For the text-containing cell, return its midpoint in [X, Y] coordinate format. 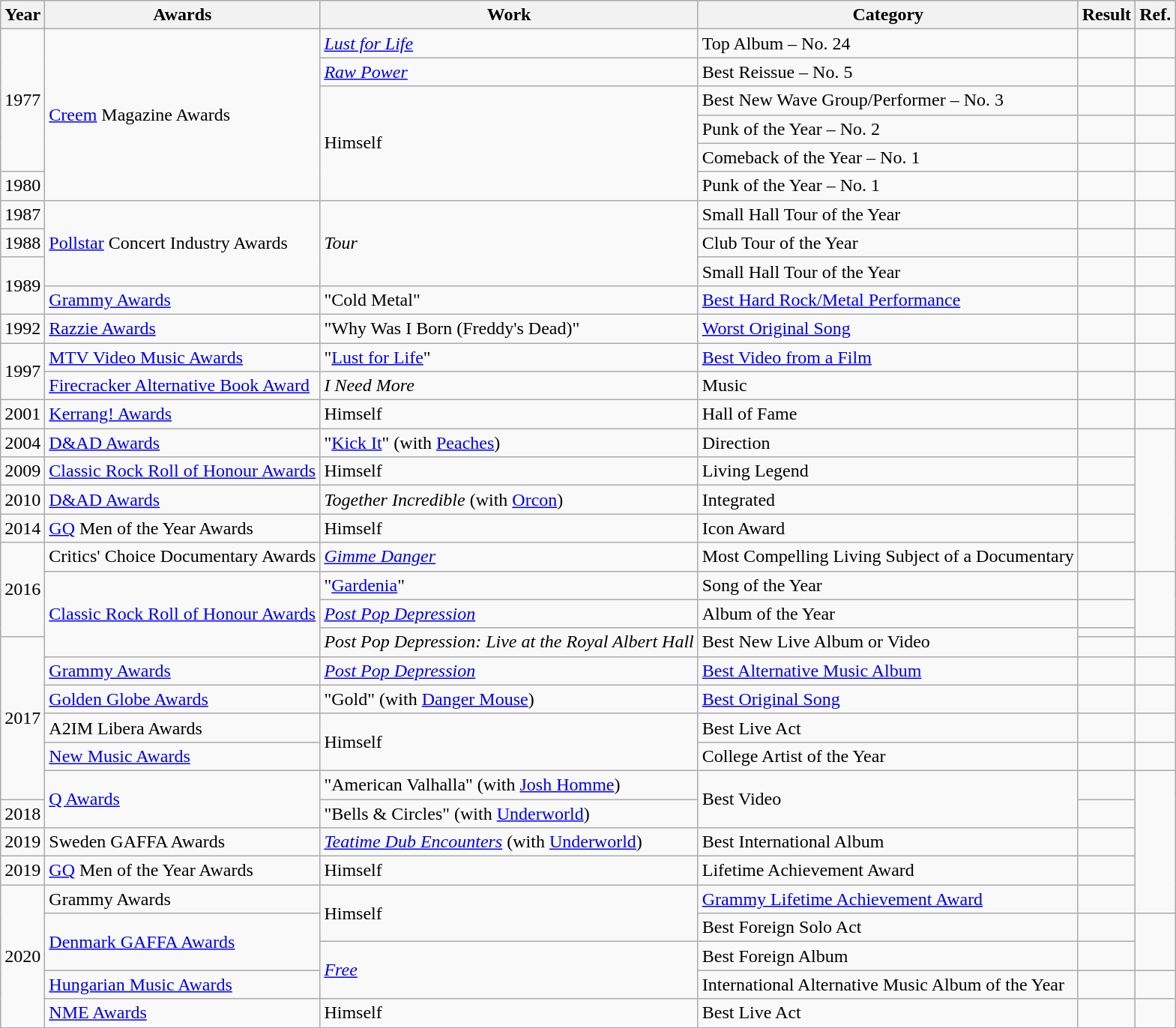
2001 [22, 414]
Together Incredible (with Orcon) [509, 500]
Post Pop Depression: Live at the Royal Albert Hall [509, 642]
Pollstar Concert Industry Awards [183, 243]
Album of the Year [887, 614]
Teatime Dub Encounters (with Underworld) [509, 842]
Icon Award [887, 528]
Work [509, 15]
Gimme Danger [509, 557]
Golden Globe Awards [183, 699]
Best Video from a Film [887, 357]
2014 [22, 528]
Worst Original Song [887, 328]
Club Tour of the Year [887, 243]
Punk of the Year – No. 1 [887, 186]
1992 [22, 328]
Lust for Life [509, 43]
"Gardenia" [509, 585]
2018 [22, 813]
Critics' Choice Documentary Awards [183, 557]
Best Foreign Album [887, 956]
Creem Magazine Awards [183, 115]
Best New Live Album or Video [887, 642]
Hall of Fame [887, 414]
MTV Video Music Awards [183, 357]
1987 [22, 214]
Lifetime Achievement Award [887, 871]
Denmark GAFFA Awards [183, 942]
Top Album – No. 24 [887, 43]
Raw Power [509, 72]
Direction [887, 443]
1989 [22, 285]
Q Awards [183, 799]
1977 [22, 100]
Firecracker Alternative Book Award [183, 386]
International Alternative Music Album of the Year [887, 985]
Best Alternative Music Album [887, 671]
"Gold" (with Danger Mouse) [509, 699]
Best Foreign Solo Act [887, 928]
College Artist of the Year [887, 756]
Grammy Lifetime Achievement Award [887, 899]
Tour [509, 243]
A2IM Libera Awards [183, 728]
Category [887, 15]
"American Valhalla" (with Josh Homme) [509, 784]
Best International Album [887, 842]
"Cold Metal" [509, 300]
Free [509, 970]
Sweden GAFFA Awards [183, 842]
"Bells & Circles" (with Underworld) [509, 813]
Best New Wave Group/Performer – No. 3 [887, 100]
Most Compelling Living Subject of a Documentary [887, 557]
Music [887, 386]
NME Awards [183, 1013]
2020 [22, 956]
Year [22, 15]
1980 [22, 186]
Best Video [887, 799]
Song of the Year [887, 585]
"Why Was I Born (Freddy's Dead)" [509, 328]
New Music Awards [183, 756]
"Kick It" (with Peaches) [509, 443]
Kerrang! Awards [183, 414]
Punk of the Year – No. 2 [887, 129]
Razzie Awards [183, 328]
2010 [22, 500]
2017 [22, 718]
Hungarian Music Awards [183, 985]
Living Legend [887, 471]
Best Reissue – No. 5 [887, 72]
1997 [22, 372]
Result [1106, 15]
2009 [22, 471]
Integrated [887, 500]
2016 [22, 589]
Best Original Song [887, 699]
Awards [183, 15]
Ref. [1156, 15]
2004 [22, 443]
Comeback of the Year – No. 1 [887, 157]
I Need More [509, 386]
Best Hard Rock/Metal Performance [887, 300]
"Lust for Life" [509, 357]
1988 [22, 243]
